Output the [x, y] coordinate of the center of the cell containing the given text.  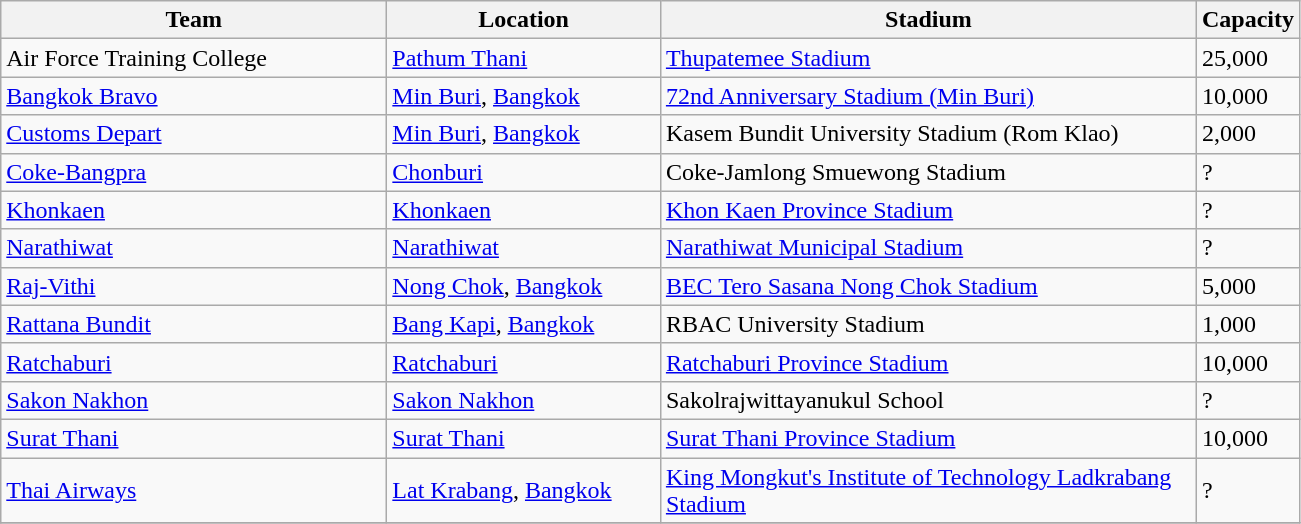
Team [194, 20]
Customs Depart [194, 134]
Nong Chok, Bangkok [524, 286]
Thupatemee Stadium [928, 58]
Lat Krabang, Bangkok [524, 490]
Surat Thani Province Stadium [928, 438]
72nd Anniversary Stadium (Min Buri) [928, 96]
2,000 [1248, 134]
Stadium [928, 20]
Narathiwat Municipal Stadium [928, 248]
Coke-Jamlong Smuewong Stadium [928, 172]
Coke-Bangpra [194, 172]
Capacity [1248, 20]
King Mongkut's Institute of Technology Ladkrabang Stadium [928, 490]
Thai Airways [194, 490]
Ratchaburi Province Stadium [928, 362]
Chonburi [524, 172]
Raj-Vithi [194, 286]
RBAC University Stadium [928, 324]
Bangkok Bravo [194, 96]
Location [524, 20]
5,000 [1248, 286]
Sakolrajwittayanukul School [928, 400]
BEC Tero Sasana Nong Chok Stadium [928, 286]
Air Force Training College [194, 58]
1,000 [1248, 324]
25,000 [1248, 58]
Khon Kaen Province Stadium [928, 210]
Bang Kapi, Bangkok [524, 324]
Pathum Thani [524, 58]
Rattana Bundit [194, 324]
Kasem Bundit University Stadium (Rom Klao) [928, 134]
